From the cell containing the given text, extract its center point as (X, Y) coordinate. 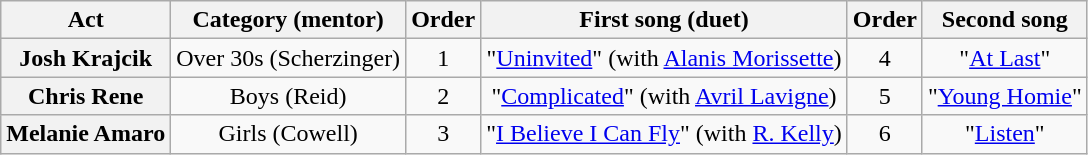
"Listen" (1004, 134)
Girls (Cowell) (288, 134)
Melanie Amaro (86, 134)
2 (444, 96)
5 (884, 96)
Josh Krajcik (86, 58)
Second song (1004, 20)
"Complicated" (with Avril Lavigne) (664, 96)
6 (884, 134)
Over 30s (Scherzinger) (288, 58)
"I Believe I Can Fly" (with R. Kelly) (664, 134)
"Young Homie" (1004, 96)
First song (duet) (664, 20)
1 (444, 58)
"Uninvited" (with Alanis Morissette) (664, 58)
Boys (Reid) (288, 96)
Act (86, 20)
"At Last" (1004, 58)
4 (884, 58)
Category (mentor) (288, 20)
3 (444, 134)
Chris Rene (86, 96)
